For the text-containing cell, return its midpoint in (x, y) coordinate format. 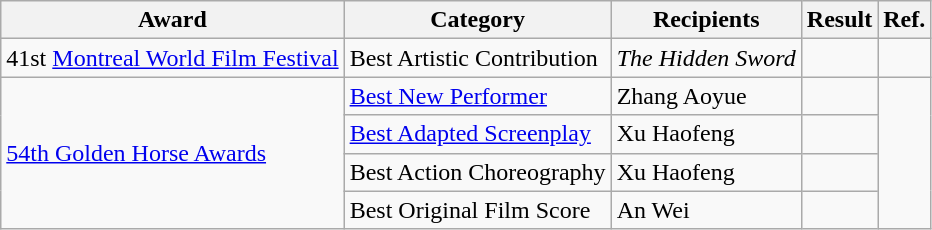
Best Action Choreography (478, 172)
Best Artistic Contribution (478, 58)
Best Adapted Screenplay (478, 134)
Category (478, 20)
Best Original Film Score (478, 210)
Recipients (706, 20)
Ref. (904, 20)
54th Golden Horse Awards (172, 153)
Zhang Aoyue (706, 96)
Best New Performer (478, 96)
An Wei (706, 210)
41st Montreal World Film Festival (172, 58)
Result (839, 20)
The Hidden Sword (706, 58)
Award (172, 20)
